Identify which cell holds the provided text, then report its [X, Y] central coordinate. 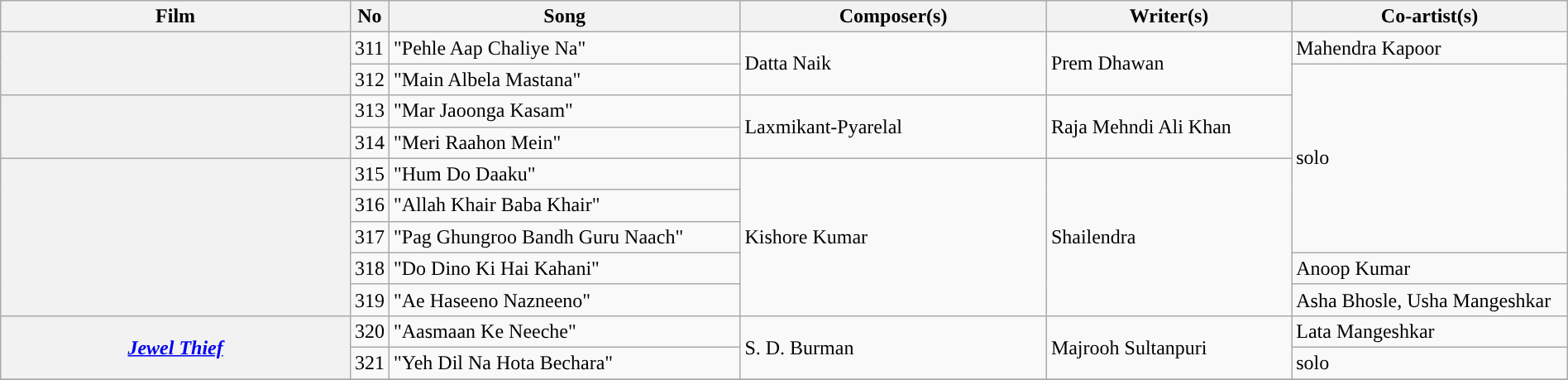
"Allah Khair Baba Khair" [564, 205]
316 [369, 205]
"Hum Do Daaku" [564, 174]
312 [369, 79]
"Yeh Dil Na Hota Bechara" [564, 363]
"Mar Jaoonga Kasam" [564, 111]
Anoop Kumar [1430, 268]
318 [369, 268]
314 [369, 142]
Prem Dhawan [1169, 64]
Jewel Thief [175, 347]
315 [369, 174]
Kishore Kumar [893, 237]
"Meri Raahon Mein" [564, 142]
321 [369, 363]
Laxmikant-Pyarelal [893, 127]
Writer(s) [1169, 17]
319 [369, 300]
Shailendra [1169, 237]
"Do Dino Ki Hai Kahani" [564, 268]
Majrooh Sultanpuri [1169, 347]
No [369, 17]
"Aasmaan Ke Neeche" [564, 331]
"Pag Ghungroo Bandh Guru Naach" [564, 237]
"Pehle Aap Chaliye Na" [564, 48]
317 [369, 237]
"Ae Haseeno Nazneeno" [564, 300]
Film [175, 17]
S. D. Burman [893, 347]
Datta Naik [893, 64]
Co-artist(s) [1430, 17]
"Main Albela Mastana" [564, 79]
Composer(s) [893, 17]
313 [369, 111]
Mahendra Kapoor [1430, 48]
Asha Bhosle, Usha Mangeshkar [1430, 300]
Raja Mehndi Ali Khan [1169, 127]
320 [369, 331]
Lata Mangeshkar [1430, 331]
Song [564, 17]
311 [369, 48]
